From the cell containing the given text, extract its center point as (X, Y) coordinate. 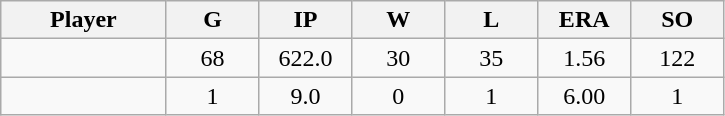
1.56 (584, 58)
SO (678, 20)
30 (398, 58)
G (212, 20)
122 (678, 58)
35 (492, 58)
IP (306, 20)
ERA (584, 20)
622.0 (306, 58)
9.0 (306, 96)
L (492, 20)
0 (398, 96)
W (398, 20)
Player (84, 20)
68 (212, 58)
6.00 (584, 96)
